Search for the cell housing the specified text and yield its [x, y] center coordinate. 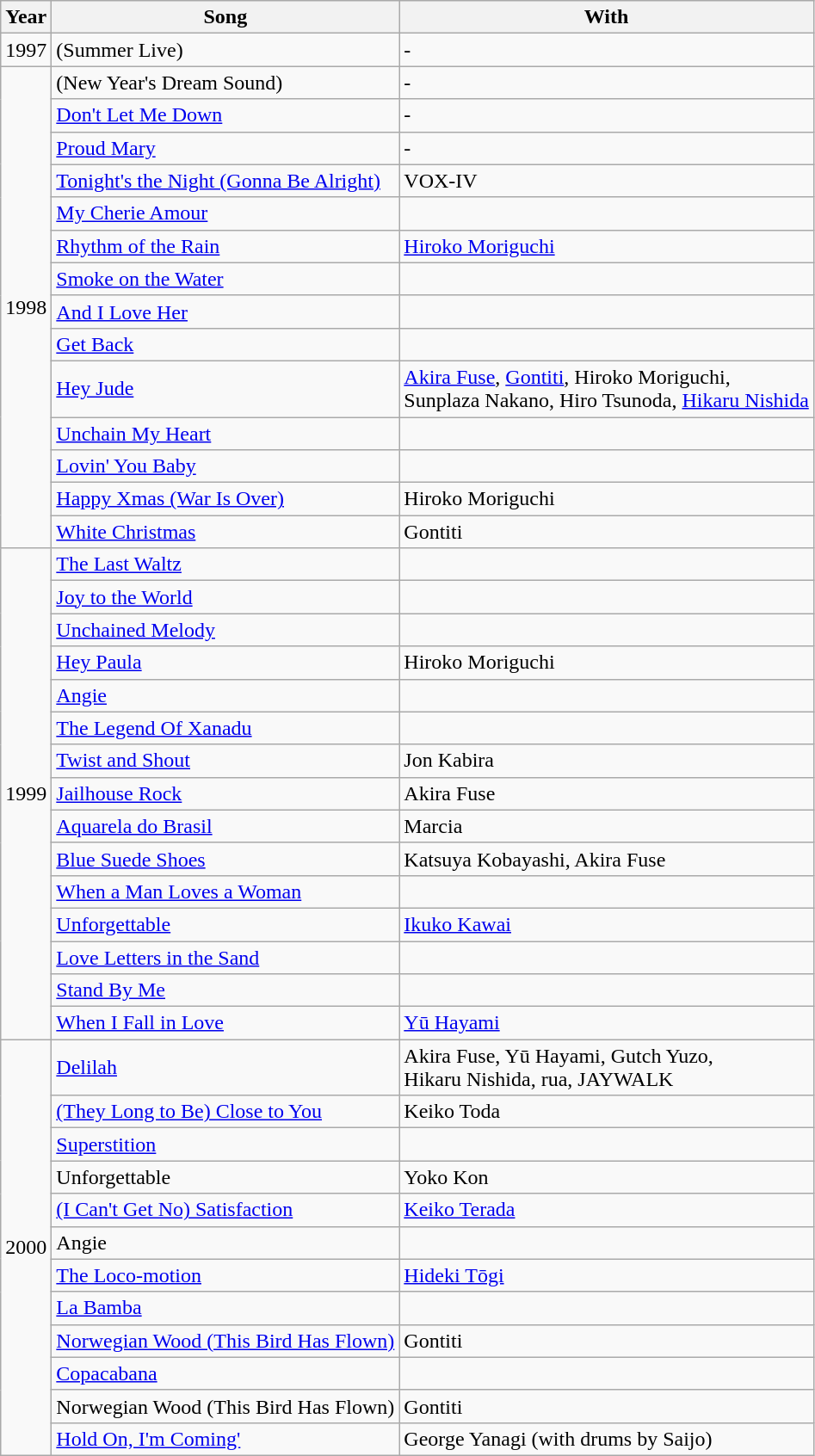
Proud Mary [225, 148]
La Bamba [225, 1308]
The Loco-motion [225, 1275]
2000 [26, 1248]
VOX-IV [607, 181]
The Last Waltz [225, 565]
Joy to the World [225, 597]
Twist and Shout [225, 761]
Year [26, 17]
Jon Kabira [607, 761]
White Christmas [225, 532]
When I Fall in Love [225, 1023]
Akira Fuse [607, 793]
Katsuya Kobayashi, Akira Fuse [607, 859]
Blue Suede Shoes [225, 859]
1999 [26, 793]
Jailhouse Rock [225, 793]
Hey Jude [225, 389]
Song [225, 17]
Tonight's the Night (Gonna Be Alright) [225, 181]
Keiko Toda [607, 1112]
Keiko Terada [607, 1210]
Ikuko Kawai [607, 924]
Hey Paula [225, 663]
Lovin' You Baby [225, 466]
My Cherie Amour [225, 213]
(New Year's Dream Sound) [225, 83]
Superstition [225, 1144]
(They Long to Be) Close to You [225, 1112]
Happy Xmas (War Is Over) [225, 499]
Don't Let Me Down [225, 115]
1997 [26, 50]
(I Can't Get No) Satisfaction [225, 1210]
Unchained Melody [225, 630]
Unchain My Heart [225, 433]
Hold On, I'm Coming' [225, 1439]
Akira Fuse, Yū Hayami, Gutch Yuzo,Hikaru Nishida, rua, JAYWALK [607, 1067]
Marcia [607, 826]
1998 [26, 307]
Love Letters in the Sand [225, 958]
When a Man Loves a Woman [225, 891]
(Summer Live) [225, 50]
George Yanagi (with drums by Saijo) [607, 1439]
Get Back [225, 344]
Smoke on the Water [225, 279]
With [607, 17]
Yū Hayami [607, 1023]
Aquarela do Brasil [225, 826]
Hideki Tōgi [607, 1275]
Copacabana [225, 1373]
Akira Fuse, Gontiti, Hiroko Moriguchi,Sunplaza Nakano, Hiro Tsunoda, Hikaru Nishida [607, 389]
And I Love Her [225, 312]
The Legend Of Xanadu [225, 728]
Rhythm of the Rain [225, 246]
Yoko Kon [607, 1177]
Delilah [225, 1067]
Stand By Me [225, 990]
